Return [x, y] of the center of cell containing provided text 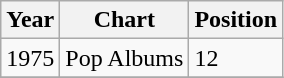
Year [30, 20]
Position [236, 20]
Chart [124, 20]
12 [236, 58]
Pop Albums [124, 58]
1975 [30, 58]
